Identify which cell holds the provided text, then report its [x, y] central coordinate. 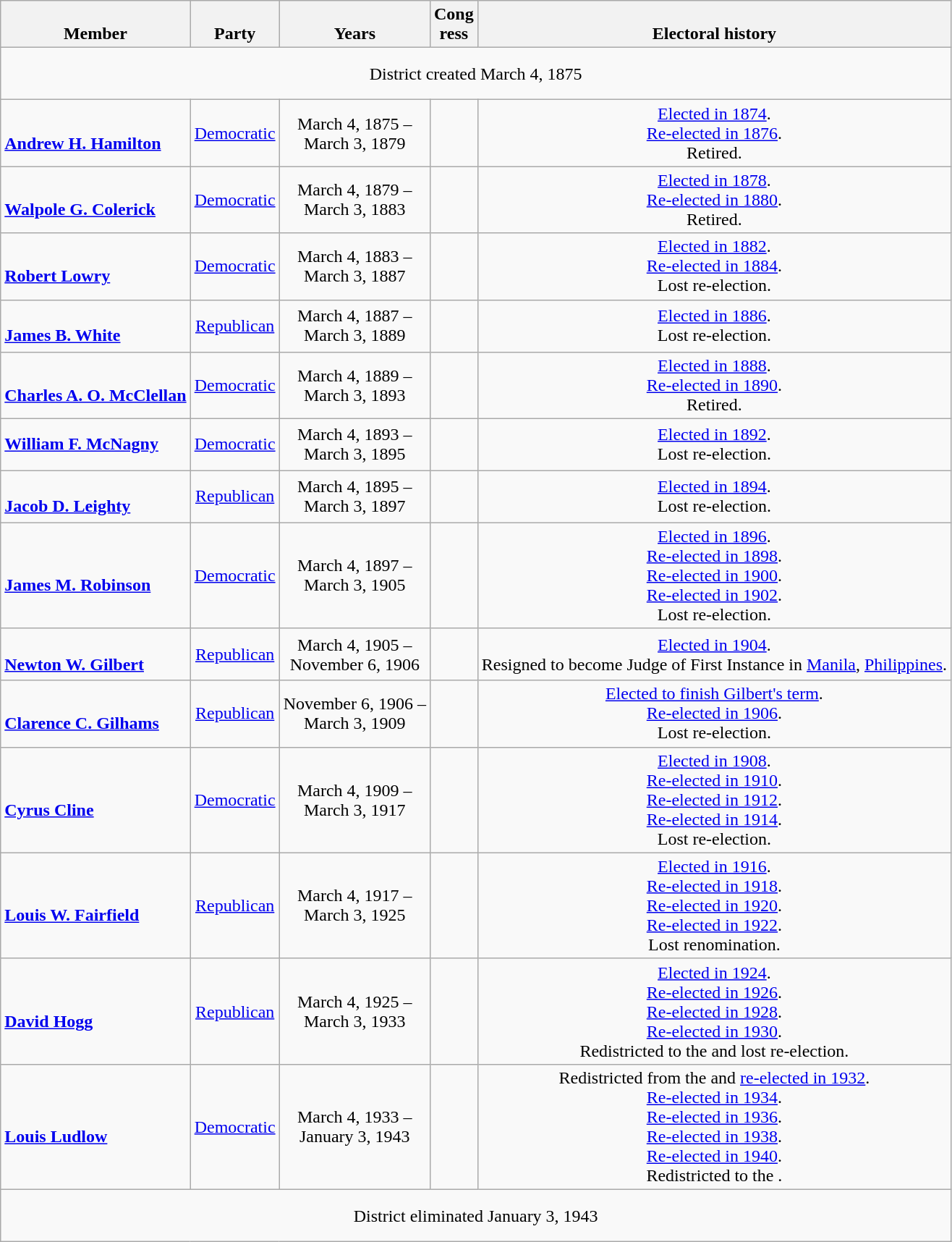
Cyrus Cline [95, 800]
March 4, 1909 –March 3, 1917 [354, 800]
Robert Lowry [95, 266]
Louis Ludlow [95, 1126]
Member [95, 25]
Elected in 1924.Re-elected in 1926.Re-elected in 1928.Re-elected in 1930.Redistricted to the and lost re-election. [714, 1011]
Elected to finish Gilbert's term.Re-elected in 1906.Lost re-election. [714, 714]
David Hogg [95, 1011]
November 6, 1906 –March 3, 1909 [354, 714]
Elected in 1886.Lost re-election. [714, 326]
James M. Robinson [95, 575]
March 4, 1889 –March 3, 1893 [354, 385]
March 4, 1895 –March 3, 1897 [354, 497]
Andrew H. Hamilton [95, 133]
Congress [454, 25]
Electoral history [714, 25]
March 4, 1897 –March 3, 1905 [354, 575]
Elected in 1888.Re-elected in 1890.Retired. [714, 385]
Elected in 1904.Resigned to become Judge of First Instance in Manila, Philippines. [714, 654]
March 4, 1887 –March 3, 1889 [354, 326]
Elected in 1892.Lost re-election. [714, 444]
Jacob D. Leighty [95, 497]
Years [354, 25]
March 4, 1875 –March 3, 1879 [354, 133]
Elected in 1916.Re-elected in 1918.Re-elected in 1920.Re-elected in 1922.Lost renomination. [714, 905]
Walpole G. Colerick [95, 200]
Elected in 1896.Re-elected in 1898.Re-elected in 1900.Re-elected in 1902.Lost re-election. [714, 575]
Redistricted from the and re-elected in 1932.Re-elected in 1934.Re-elected in 1936.Re-elected in 1938.Re-elected in 1940.Redistricted to the . [714, 1126]
District created March 4, 1875 [476, 74]
March 4, 1893 –March 3, 1895 [354, 444]
Charles A. O. McClellan [95, 385]
Elected in 1908.Re-elected in 1910.Re-elected in 1912.Re-elected in 1914.Lost re-election. [714, 800]
District eliminated January 3, 1943 [476, 1215]
Clarence C. Gilhams [95, 714]
James B. White [95, 326]
March 4, 1905 –November 6, 1906 [354, 654]
Elected in 1878.Re-elected in 1880.Retired. [714, 200]
March 4, 1917 –March 3, 1925 [354, 905]
March 4, 1883 –March 3, 1887 [354, 266]
William F. McNagny [95, 444]
March 4, 1933 –January 3, 1943 [354, 1126]
March 4, 1879 –March 3, 1883 [354, 200]
Elected in 1874.Re-elected in 1876.Retired. [714, 133]
Party [234, 25]
Louis W. Fairfield [95, 905]
Elected in 1882.Re-elected in 1884.Lost re-election. [714, 266]
Elected in 1894.Lost re-election. [714, 497]
March 4, 1925 –March 3, 1933 [354, 1011]
Newton W. Gilbert [95, 654]
